Find where the given text appears and provide that cell's center as [X, Y] coordinate. 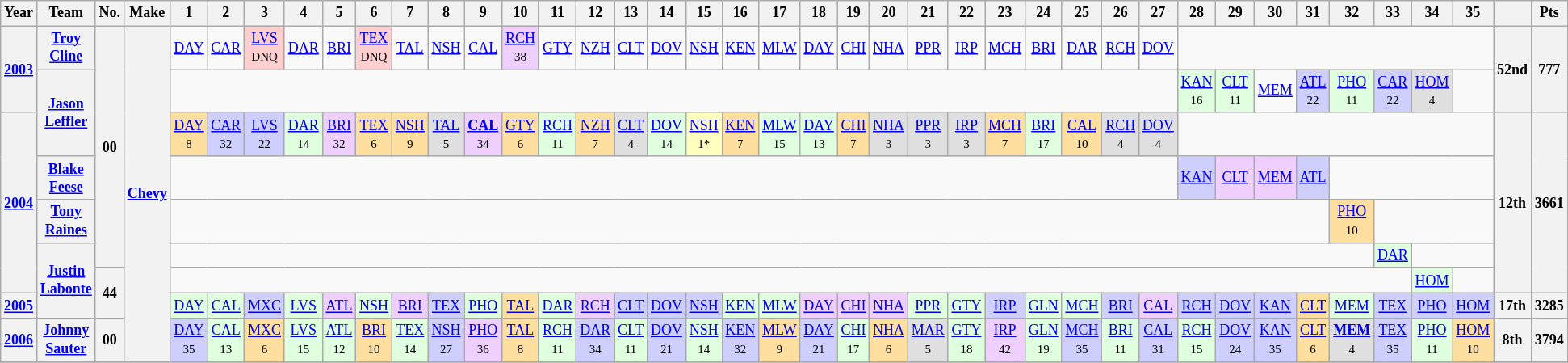
KAN16 [1197, 91]
24 [1043, 13]
8th [1513, 340]
NSH9 [410, 134]
No. [110, 13]
17 [780, 13]
16 [740, 13]
32 [1352, 13]
26 [1121, 13]
11 [557, 13]
DAY21 [819, 340]
CAL13 [226, 340]
7 [410, 13]
17th [1513, 306]
PHO36 [483, 340]
Justin Labonte [66, 281]
TEX6 [375, 134]
6 [375, 13]
30 [1276, 13]
DAR34 [596, 340]
MXC6 [265, 340]
DOV24 [1235, 340]
NZH7 [596, 134]
NZH [596, 48]
CAR32 [226, 134]
52nd [1513, 70]
ATL22 [1313, 91]
TEX14 [410, 340]
2004 [19, 202]
DAY35 [189, 340]
35 [1473, 13]
CAR [226, 48]
14 [667, 13]
CAL31 [1159, 340]
Troy Cline [66, 48]
DOV21 [667, 340]
RCH15 [1197, 340]
TEXDNQ [375, 48]
Tony Raines [66, 222]
CHI17 [853, 340]
Team [66, 13]
CAR22 [1394, 91]
25 [1082, 13]
33 [1394, 13]
IRP42 [1005, 340]
CHI7 [853, 134]
DAY8 [189, 134]
MEM4 [1352, 340]
44 [110, 293]
777 [1549, 70]
1 [189, 13]
LVSDNQ [265, 48]
2006 [19, 340]
RCH4 [1121, 134]
NSH27 [446, 340]
9 [483, 13]
CAL34 [483, 134]
LVS22 [265, 134]
GTY18 [966, 340]
GLN [1043, 306]
HOM4 [1432, 91]
NSH14 [704, 340]
Johnny Sauter [66, 340]
27 [1159, 13]
Chevy [147, 194]
RCH38 [521, 48]
LVS [304, 306]
DAY13 [819, 134]
23 [1005, 13]
3794 [1549, 340]
15 [704, 13]
3285 [1549, 306]
2003 [19, 70]
PHO10 [1352, 222]
LVS15 [304, 340]
MLW15 [780, 134]
2 [226, 13]
NHA6 [889, 340]
10 [521, 13]
MCH7 [1005, 134]
Year [19, 13]
IRP3 [966, 134]
BRI11 [1121, 340]
31 [1313, 13]
CAL10 [1082, 134]
BRI32 [339, 134]
2005 [19, 306]
18 [819, 13]
NSH1* [704, 134]
GTY6 [521, 134]
CLT6 [1313, 340]
BRI17 [1043, 134]
8 [446, 13]
13 [631, 13]
12th [1513, 202]
DOV14 [667, 134]
29 [1235, 13]
Pts [1549, 13]
HOM10 [1473, 340]
Jason Leffler [66, 113]
GLN19 [1043, 340]
TAL8 [521, 340]
20 [889, 13]
DAR14 [304, 134]
MLW9 [780, 340]
Make [147, 13]
PPR3 [928, 134]
MAR5 [928, 340]
34 [1432, 13]
3661 [1549, 202]
BRI10 [375, 340]
KEN7 [740, 134]
NHA3 [889, 134]
CLT4 [631, 134]
DOV4 [1159, 134]
Blake Feese [66, 178]
5 [339, 13]
TAL5 [446, 134]
22 [966, 13]
MCH35 [1082, 340]
28 [1197, 13]
3 [265, 13]
21 [928, 13]
4 [304, 13]
KAN35 [1276, 340]
KEN32 [740, 340]
19 [853, 13]
MXC [265, 306]
ATL12 [339, 340]
12 [596, 13]
TEX35 [1394, 340]
